Determine the [x, y] coordinate at the center of the cell enclosing the given text.  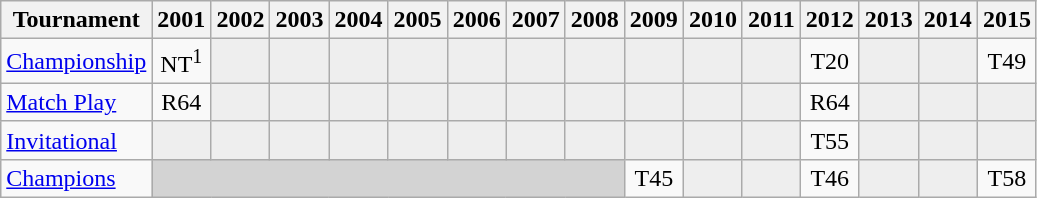
2006 [476, 20]
T58 [1006, 178]
2013 [888, 20]
Tournament [76, 20]
2004 [358, 20]
2011 [771, 20]
T49 [1006, 62]
2005 [418, 20]
2010 [712, 20]
Champions [76, 178]
2009 [654, 20]
2007 [536, 20]
2014 [948, 20]
NT1 [182, 62]
2001 [182, 20]
T45 [654, 178]
2002 [240, 20]
2015 [1006, 20]
Championship [76, 62]
2008 [594, 20]
2012 [830, 20]
T55 [830, 140]
T20 [830, 62]
2003 [300, 20]
Invitational [76, 140]
Match Play [76, 102]
T46 [830, 178]
